Pinpoint the cell where the given text exists, returning its [x, y] midpoint coordinate. 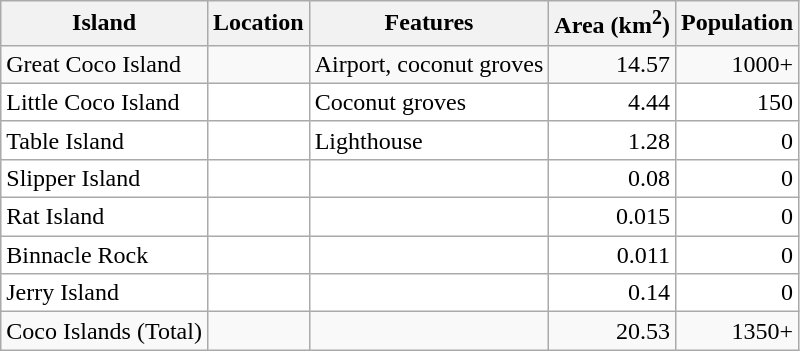
Great Coco Island [104, 64]
Coco Islands (Total) [104, 331]
Binnacle Rock [104, 255]
0.14 [612, 293]
Location [258, 24]
Slipper Island [104, 178]
Little Coco Island [104, 102]
20.53 [612, 331]
Table Island [104, 140]
150 [736, 102]
Features [429, 24]
1.28 [612, 140]
1000+ [736, 64]
Coconut groves [429, 102]
0.011 [612, 255]
0.08 [612, 178]
1350+ [736, 331]
Airport, coconut groves [429, 64]
Area (km2) [612, 24]
0.015 [612, 217]
Lighthouse [429, 140]
4.44 [612, 102]
Rat Island [104, 217]
14.57 [612, 64]
Jerry Island [104, 293]
Population [736, 24]
Island [104, 24]
